Identify which cell holds the provided text, then report its [x, y] central coordinate. 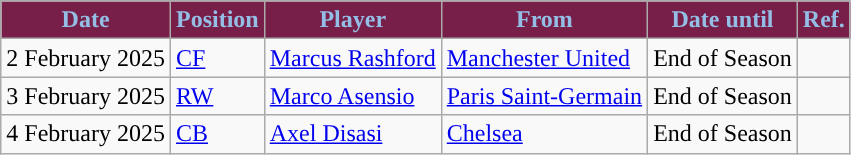
3 February 2025 [86, 96]
Marco Asensio [352, 96]
Date until [723, 20]
From [544, 20]
Axel Disasi [352, 134]
CF [217, 58]
Date [86, 20]
Player [352, 20]
Paris Saint-Germain [544, 96]
CB [217, 134]
2 February 2025 [86, 58]
RW [217, 96]
Marcus Rashford [352, 58]
Ref. [824, 20]
Position [217, 20]
Manchester United [544, 58]
Chelsea [544, 134]
4 February 2025 [86, 134]
